Extract the (x, y) coordinate from the center of the cell holding the provided text.  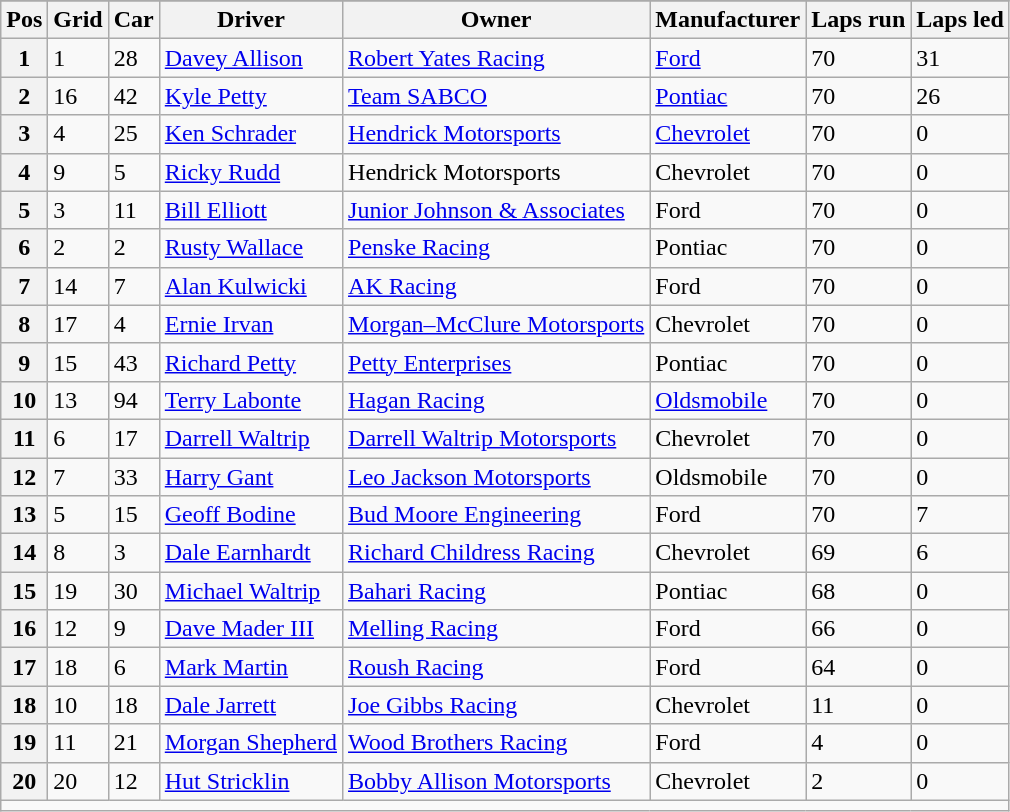
31 (960, 58)
AK Racing (496, 286)
Morgan–McClure Motorsports (496, 324)
Michael Waltrip (250, 591)
69 (858, 553)
33 (134, 477)
25 (134, 134)
43 (134, 362)
26 (960, 96)
Dave Mader III (250, 629)
Owner (496, 20)
Melling Racing (496, 629)
Roush Racing (496, 667)
Penske Racing (496, 248)
Team SABCO (496, 96)
68 (858, 591)
Harry Gant (250, 477)
Leo Jackson Motorsports (496, 477)
Laps led (960, 20)
Terry Labonte (250, 400)
30 (134, 591)
Ernie Irvan (250, 324)
Driver (250, 20)
Car (134, 20)
Pos (24, 20)
Joe Gibbs Racing (496, 705)
Wood Brothers Racing (496, 743)
Darrell Waltrip (250, 438)
Bobby Allison Motorsports (496, 781)
Geoff Bodine (250, 515)
Richard Childress Racing (496, 553)
28 (134, 58)
Bahari Racing (496, 591)
Grid (78, 20)
Dale Jarrett (250, 705)
Ken Schrader (250, 134)
Mark Martin (250, 667)
Rusty Wallace (250, 248)
Kyle Petty (250, 96)
94 (134, 400)
Alan Kulwicki (250, 286)
64 (858, 667)
Bill Elliott (250, 210)
Petty Enterprises (496, 362)
Richard Petty (250, 362)
Hut Stricklin (250, 781)
21 (134, 743)
Morgan Shepherd (250, 743)
Manufacturer (728, 20)
Laps run (858, 20)
Darrell Waltrip Motorsports (496, 438)
Hagan Racing (496, 400)
Robert Yates Racing (496, 58)
Dale Earnhardt (250, 553)
66 (858, 629)
Junior Johnson & Associates (496, 210)
42 (134, 96)
Davey Allison (250, 58)
Bud Moore Engineering (496, 515)
Ricky Rudd (250, 172)
